Capture the cell that displays the provided text and extract its [x, y] central coordinate. 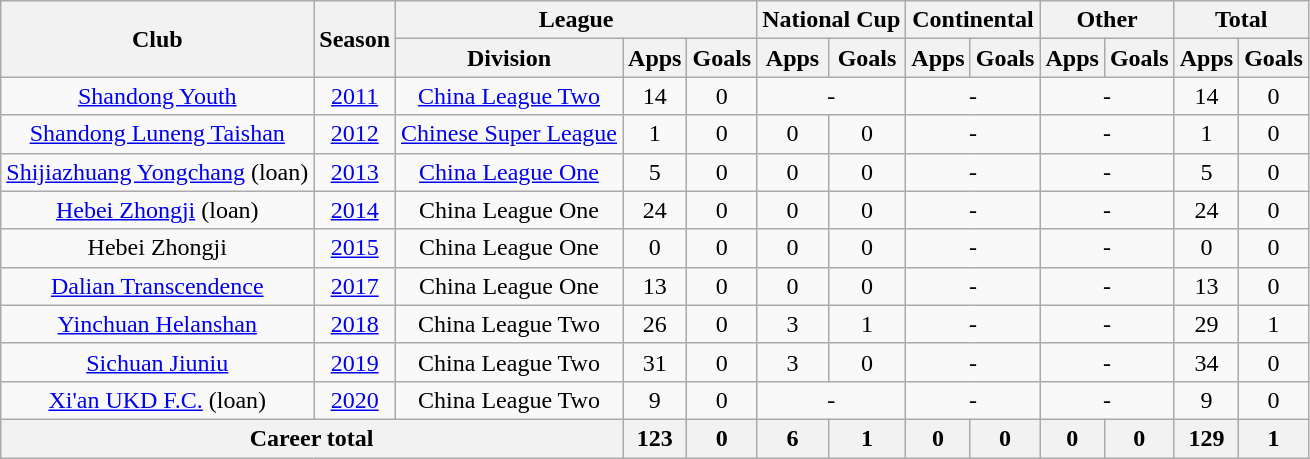
Hebei Zhongji [158, 248]
129 [1206, 438]
Dalian Transcendence [158, 286]
League [576, 20]
2017 [355, 286]
2011 [355, 96]
Hebei Zhongji (loan) [158, 210]
31 [655, 362]
123 [655, 438]
Division [510, 58]
Xi'an UKD F.C. (loan) [158, 400]
Shandong Youth [158, 96]
Chinese Super League [510, 134]
Club [158, 39]
2014 [355, 210]
2019 [355, 362]
2015 [355, 248]
Other [1107, 20]
34 [1206, 362]
Continental [973, 20]
2020 [355, 400]
Career total [312, 438]
Shijiazhuang Yongchang (loan) [158, 172]
Shandong Luneng Taishan [158, 134]
2013 [355, 172]
National Cup [832, 20]
2012 [355, 134]
Season [355, 39]
Yinchuan Helanshan [158, 324]
Total [1241, 20]
Sichuan Jiuniu [158, 362]
6 [793, 438]
26 [655, 324]
29 [1206, 324]
2018 [355, 324]
